Scan for the cell matching the given text and deliver its (x, y) coordinate at center. 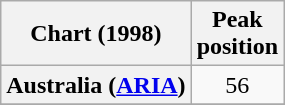
Australia (ARIA) (96, 85)
56 (237, 85)
Peakposition (237, 34)
Chart (1998) (96, 34)
